Return the (x, y) coordinate for the center point of the cell that contains the specified text.  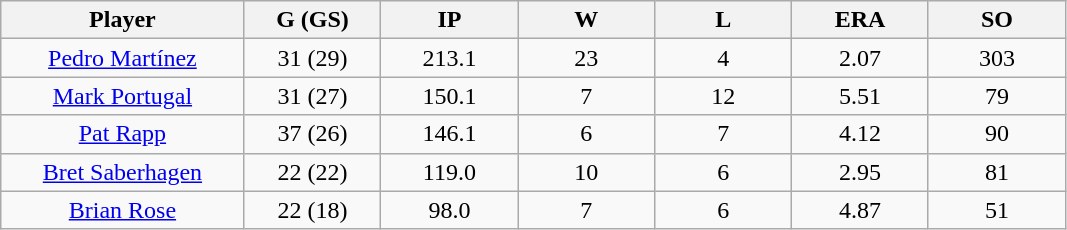
81 (996, 172)
2.07 (860, 58)
IP (450, 20)
213.1 (450, 58)
2.95 (860, 172)
22 (18) (312, 210)
37 (26) (312, 134)
146.1 (450, 134)
Pat Rapp (122, 134)
Mark Portugal (122, 96)
98.0 (450, 210)
119.0 (450, 172)
4.12 (860, 134)
G (GS) (312, 20)
L (724, 20)
22 (22) (312, 172)
79 (996, 96)
31 (27) (312, 96)
ERA (860, 20)
90 (996, 134)
Brian Rose (122, 210)
5.51 (860, 96)
303 (996, 58)
12 (724, 96)
23 (586, 58)
51 (996, 210)
4.87 (860, 210)
Player (122, 20)
31 (29) (312, 58)
Pedro Martínez (122, 58)
SO (996, 20)
150.1 (450, 96)
10 (586, 172)
W (586, 20)
Bret Saberhagen (122, 172)
4 (724, 58)
